Identify which cell holds the provided text, then report its [X, Y] central coordinate. 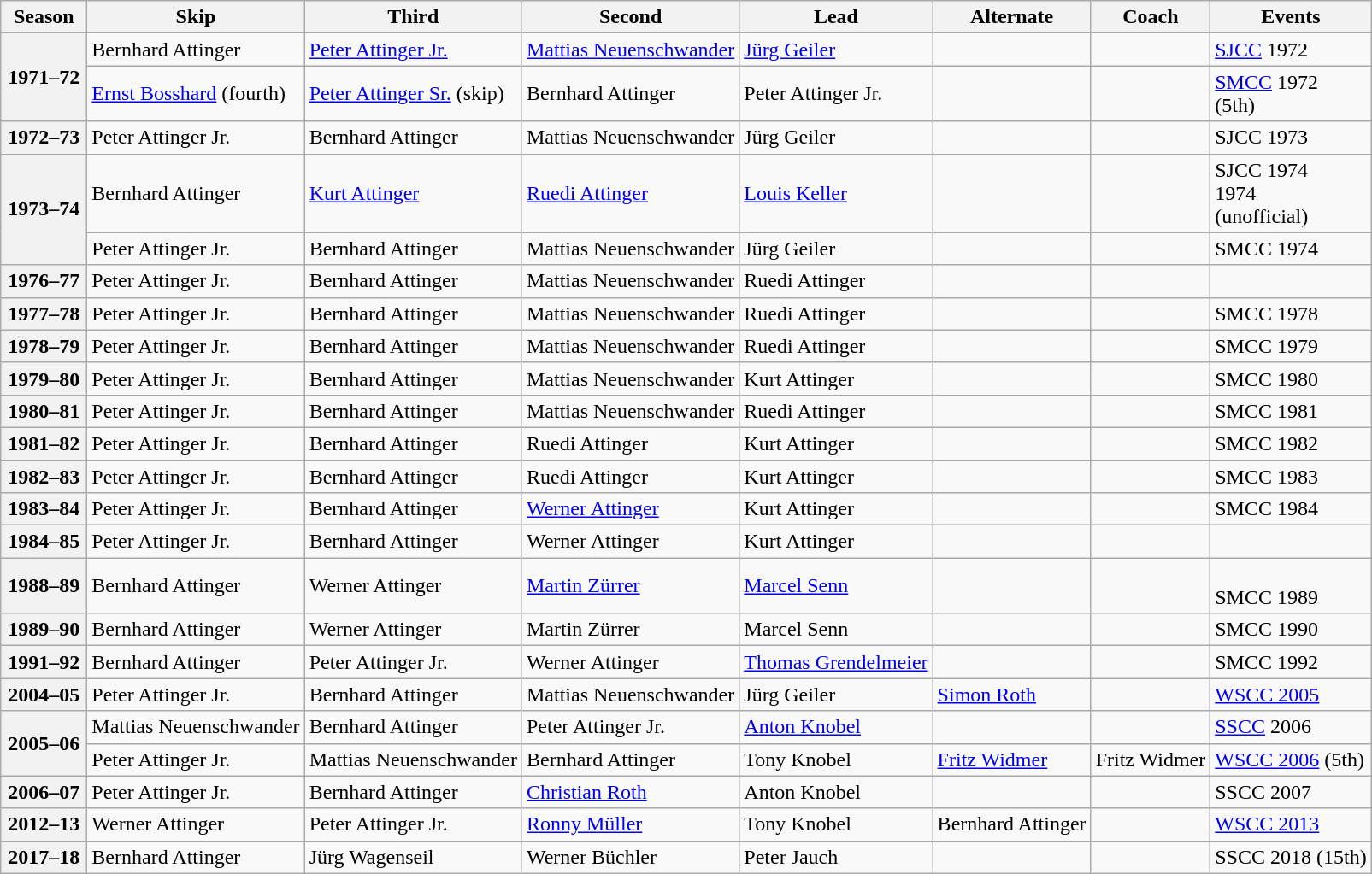
Third [413, 17]
Season [44, 17]
SJCC 1974 1974 (unofficial) [1291, 193]
SMCC 1990 [1291, 630]
SMCC 1989 [1291, 586]
1971–72 [44, 77]
SMCC 1984 [1291, 509]
2006–07 [44, 792]
1978–79 [44, 346]
WSCC 2013 [1291, 824]
Ronny Müller [630, 824]
Christian Roth [630, 792]
Louis Keller [836, 193]
SJCC 1973 [1291, 138]
SMCC 1980 [1291, 378]
SMCC 1978 [1291, 314]
WSCC 2006 (5th) [1291, 760]
2004–05 [44, 695]
1983–84 [44, 509]
1981–82 [44, 443]
Werner Büchler [630, 857]
Coach [1151, 17]
1991–92 [44, 662]
1977–78 [44, 314]
Peter Jauch [836, 857]
Skip [196, 17]
SJCC 1972 [1291, 50]
1972–73 [44, 138]
Lead [836, 17]
1989–90 [44, 630]
WSCC 2005 [1291, 695]
2012–13 [44, 824]
SMCC 1983 [1291, 476]
Ernst Bosshard (fourth) [196, 94]
SMCC 1972 (5th) [1291, 94]
SMCC 1982 [1291, 443]
SMCC 1981 [1291, 411]
SSCC 2006 [1291, 727]
Alternate [1012, 17]
SSCC 2018 (15th) [1291, 857]
Second [630, 17]
Events [1291, 17]
Peter Attinger Sr. (skip) [413, 94]
SMCC 1979 [1291, 346]
2005–06 [44, 743]
1988–89 [44, 586]
SMCC 1974 [1291, 249]
1979–80 [44, 378]
2017–18 [44, 857]
1980–81 [44, 411]
Jürg Wagenseil [413, 857]
1984–85 [44, 542]
1973–74 [44, 209]
Thomas Grendelmeier [836, 662]
1982–83 [44, 476]
SSCC 2007 [1291, 792]
Simon Roth [1012, 695]
SMCC 1992 [1291, 662]
1976–77 [44, 281]
